Capture the cell that displays the provided text and extract its [X, Y] central coordinate. 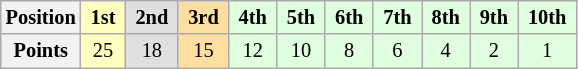
6 [397, 51]
6th [349, 17]
2nd [152, 17]
25 [104, 51]
3rd [203, 17]
1st [104, 17]
9th [494, 17]
7th [397, 17]
10th [547, 17]
1 [547, 51]
12 [253, 51]
5th [301, 17]
18 [152, 51]
Position [41, 17]
4 [446, 51]
4th [253, 17]
2 [494, 51]
15 [203, 51]
10 [301, 51]
8 [349, 51]
8th [446, 17]
Points [41, 51]
